Determine the [x, y] coordinate at the center of the cell enclosing the given text.  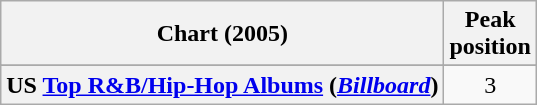
US Top R&B/Hip-Hop Albums (Billboard) [222, 85]
Peakposition [490, 34]
Chart (2005) [222, 34]
3 [490, 85]
